Determine the (X, Y) coordinate at the center of the cell enclosing the given text.  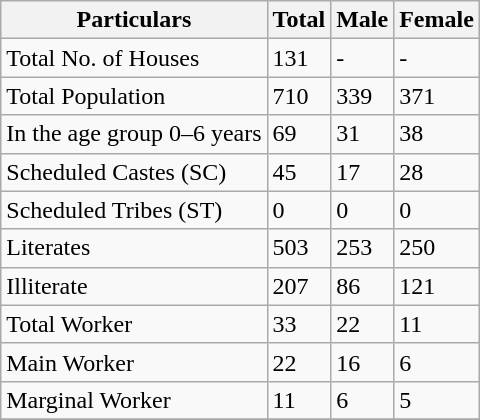
710 (299, 96)
In the age group 0–6 years (134, 134)
121 (437, 286)
Literates (134, 248)
Total Worker (134, 324)
253 (362, 248)
33 (299, 324)
38 (437, 134)
131 (299, 58)
Female (437, 20)
Marginal Worker (134, 400)
Particulars (134, 20)
250 (437, 248)
Total Population (134, 96)
Illiterate (134, 286)
Total No. of Houses (134, 58)
5 (437, 400)
31 (362, 134)
371 (437, 96)
28 (437, 172)
86 (362, 286)
16 (362, 362)
Scheduled Castes (SC) (134, 172)
69 (299, 134)
Scheduled Tribes (ST) (134, 210)
45 (299, 172)
17 (362, 172)
503 (299, 248)
207 (299, 286)
Total (299, 20)
Main Worker (134, 362)
339 (362, 96)
Male (362, 20)
